Determine the [X, Y] coordinate at the center of the cell enclosing the given text.  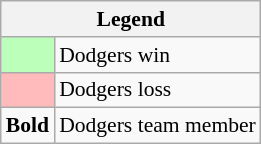
Legend [131, 19]
Bold [28, 126]
Dodgers win [158, 55]
Dodgers team member [158, 126]
Dodgers loss [158, 90]
